Return the [X, Y] coordinate for the center point of the cell that contains the specified text.  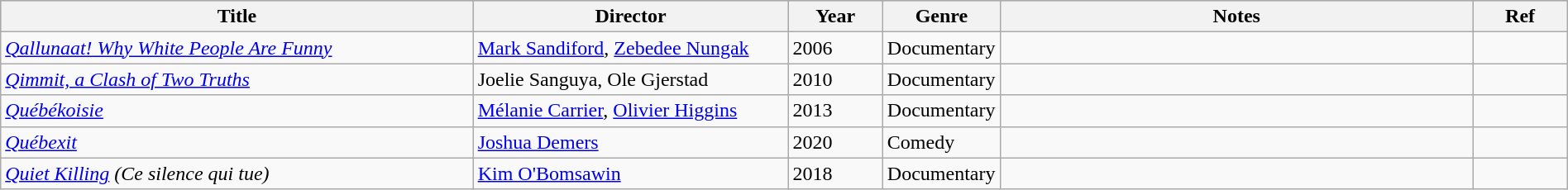
Year [835, 17]
2006 [835, 48]
Quiet Killing (Ce silence qui tue) [237, 173]
2018 [835, 173]
Joshua Demers [630, 142]
Director [630, 17]
2020 [835, 142]
Kim O'Bomsawin [630, 173]
Mark Sandiford, Zebedee Nungak [630, 48]
Mélanie Carrier, Olivier Higgins [630, 111]
Genre [941, 17]
Qallunaat! Why White People Are Funny [237, 48]
Comedy [941, 142]
2010 [835, 79]
Notes [1237, 17]
Title [237, 17]
Québékoisie [237, 111]
Qimmit, a Clash of Two Truths [237, 79]
Québexit [237, 142]
Ref [1520, 17]
Joelie Sanguya, Ole Gjerstad [630, 79]
2013 [835, 111]
